Return the [X, Y] coordinate for the center point of the cell that contains the specified text.  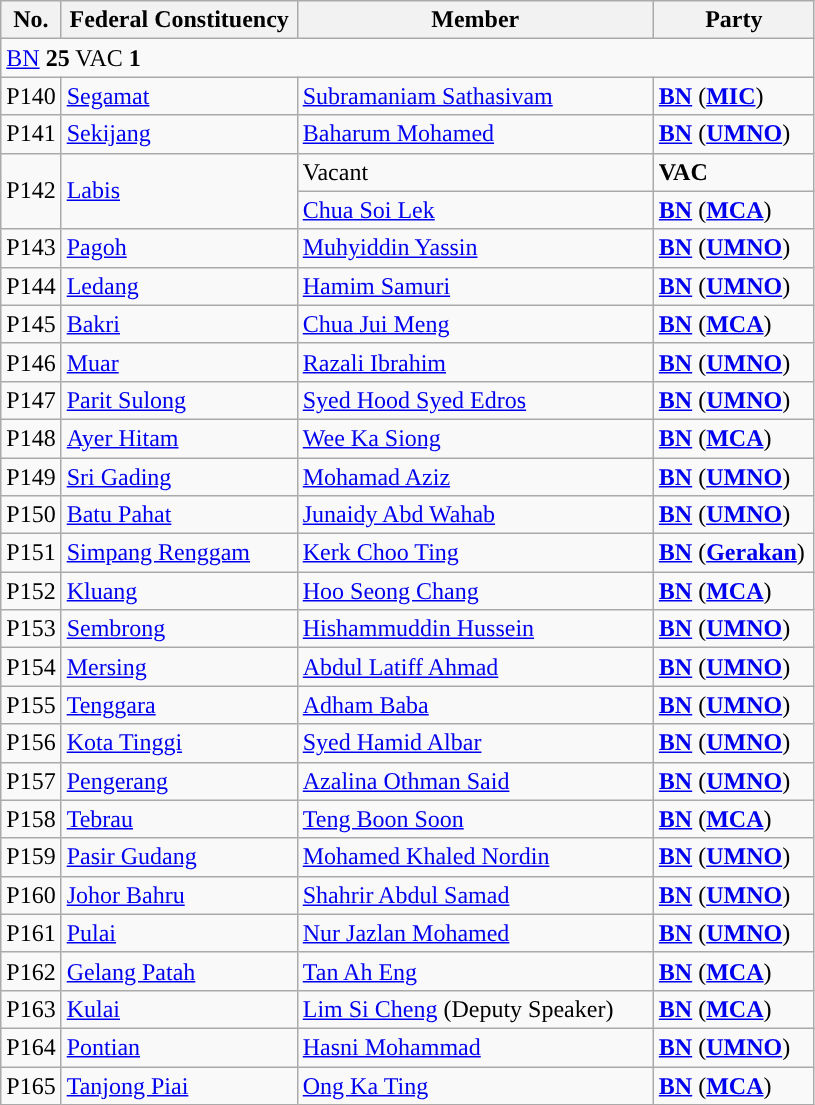
Vacant [475, 172]
Lim Si Cheng (Deputy Speaker) [475, 1009]
Muar [179, 362]
P141 [31, 134]
P155 [31, 705]
P148 [31, 438]
P147 [31, 400]
BN (Gerakan) [734, 553]
Chua Soi Lek [475, 210]
Nur Jazlan Mohamed [475, 933]
Labis [179, 191]
Party [734, 20]
Hamim Samuri [475, 286]
Kluang [179, 591]
Azalina Othman Said [475, 781]
Mohamed Khaled Nordin [475, 857]
P154 [31, 667]
Sembrong [179, 629]
Gelang Patah [179, 971]
P140 [31, 96]
P143 [31, 248]
Batu Pahat [179, 515]
Pagoh [179, 248]
Tan Ah Eng [475, 971]
Segamat [179, 96]
VAC [734, 172]
P146 [31, 362]
P165 [31, 1085]
Hasni Mohammad [475, 1047]
Kota Tinggi [179, 743]
Shahrir Abdul Samad [475, 895]
Abdul Latiff Ahmad [475, 667]
P144 [31, 286]
Razali Ibrahim [475, 362]
Muhyiddin Yassin [475, 248]
P160 [31, 895]
P150 [31, 515]
Pengerang [179, 781]
Syed Hamid Albar [475, 743]
Ayer Hitam [179, 438]
P157 [31, 781]
Wee Ka Siong [475, 438]
P153 [31, 629]
Pulai [179, 933]
Kulai [179, 1009]
Chua Jui Meng [475, 324]
Ledang [179, 286]
Syed Hood Syed Edros [475, 400]
Pasir Gudang [179, 857]
Junaidy Abd Wahab [475, 515]
Sri Gading [179, 477]
Tenggara [179, 705]
Tebrau [179, 819]
Parit Sulong [179, 400]
P151 [31, 553]
P145 [31, 324]
Johor Bahru [179, 895]
Teng Boon Soon [475, 819]
Pontian [179, 1047]
BN 25 VAC 1 [408, 58]
Federal Constituency [179, 20]
P164 [31, 1047]
Hishammuddin Hussein [475, 629]
Hoo Seong Chang [475, 591]
Subramaniam Sathasivam [475, 96]
Member [475, 20]
P142 [31, 191]
Ong Ka Ting [475, 1085]
BN (MIC) [734, 96]
P152 [31, 591]
P162 [31, 971]
No. [31, 20]
Mohamad Aziz [475, 477]
Kerk Choo Ting [475, 553]
Simpang Renggam [179, 553]
Mersing [179, 667]
P156 [31, 743]
P161 [31, 933]
Tanjong Piai [179, 1085]
Baharum Mohamed [475, 134]
P159 [31, 857]
P163 [31, 1009]
Adham Baba [475, 705]
P158 [31, 819]
Sekijang [179, 134]
Bakri [179, 324]
P149 [31, 477]
